Search for the cell housing the specified text and yield its [X, Y] center coordinate. 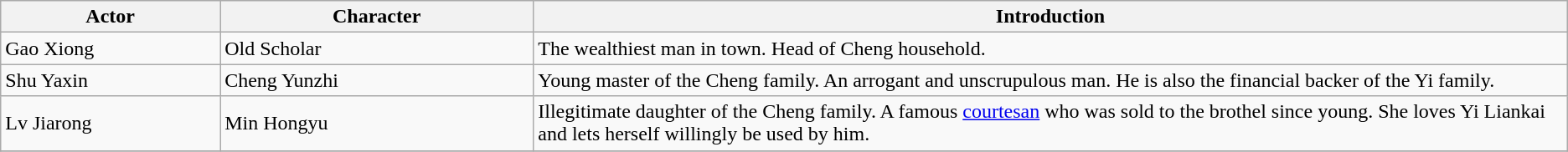
Young master of the Cheng family. An arrogant and unscrupulous man. He is also the financial backer of the Yi family. [1050, 80]
Introduction [1050, 17]
The wealthiest man in town. Head of Cheng household. [1050, 48]
Lv Jiarong [111, 124]
Old Scholar [377, 48]
Shu Yaxin [111, 80]
Min Hongyu [377, 124]
Cheng Yunzhi [377, 80]
Gao Xiong [111, 48]
Character [377, 17]
Actor [111, 17]
